Locate the cell with the specified text and output its (X, Y) center coordinate. 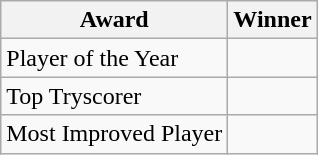
Award (114, 20)
Top Tryscorer (114, 96)
Most Improved Player (114, 134)
Winner (272, 20)
Player of the Year (114, 58)
